Identify which cell holds the provided text, then report its (X, Y) central coordinate. 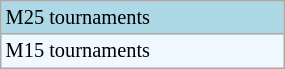
M15 tournaments (142, 51)
M25 tournaments (142, 17)
